Detect which cell encompasses the target text, then output its [x, y] center coordinate. 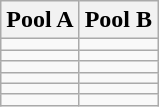
Pool B [118, 20]
Pool A [40, 20]
